Return (x, y) of the center of cell containing provided text 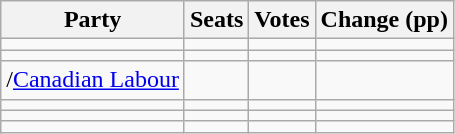
Seats (216, 20)
/Canadian Labour (93, 80)
Change (pp) (384, 20)
Party (93, 20)
Votes (282, 20)
